Find where the given text appears and provide that cell's center as [X, Y] coordinate. 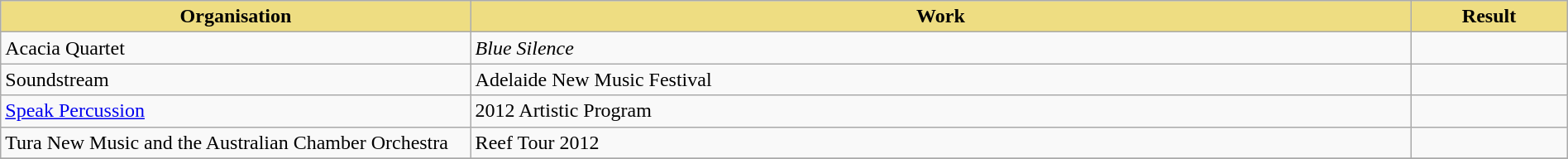
Adelaide New Music Festival [941, 79]
Acacia Quartet [236, 48]
Result [1489, 17]
2012 Artistic Program [941, 111]
Organisation [236, 17]
Speak Percussion [236, 111]
Blue Silence [941, 48]
Tura New Music and the Australian Chamber Orchestra [236, 142]
Reef Tour 2012 [941, 142]
Soundstream [236, 79]
Work [941, 17]
